Identify which cell holds the provided text, then report its [x, y] central coordinate. 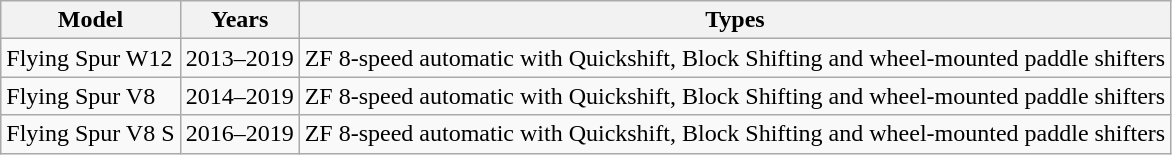
2016–2019 [240, 134]
Model [90, 20]
Flying Spur V8 [90, 96]
Types [735, 20]
Flying Spur W12 [90, 58]
2013–2019 [240, 58]
Years [240, 20]
2014–2019 [240, 96]
Flying Spur V8 S [90, 134]
